From the cell containing the given text, extract its center point as (X, Y) coordinate. 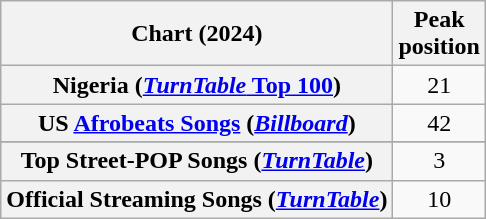
42 (439, 123)
Nigeria (TurnTable Top 100) (197, 85)
10 (439, 199)
US Afrobeats Songs (Billboard) (197, 123)
21 (439, 85)
Chart (2024) (197, 34)
Peakposition (439, 34)
3 (439, 161)
Official Streaming Songs (TurnTable) (197, 199)
Top Street-POP Songs (TurnTable) (197, 161)
